Return the [x, y] coordinate for the center point of the cell that contains the specified text.  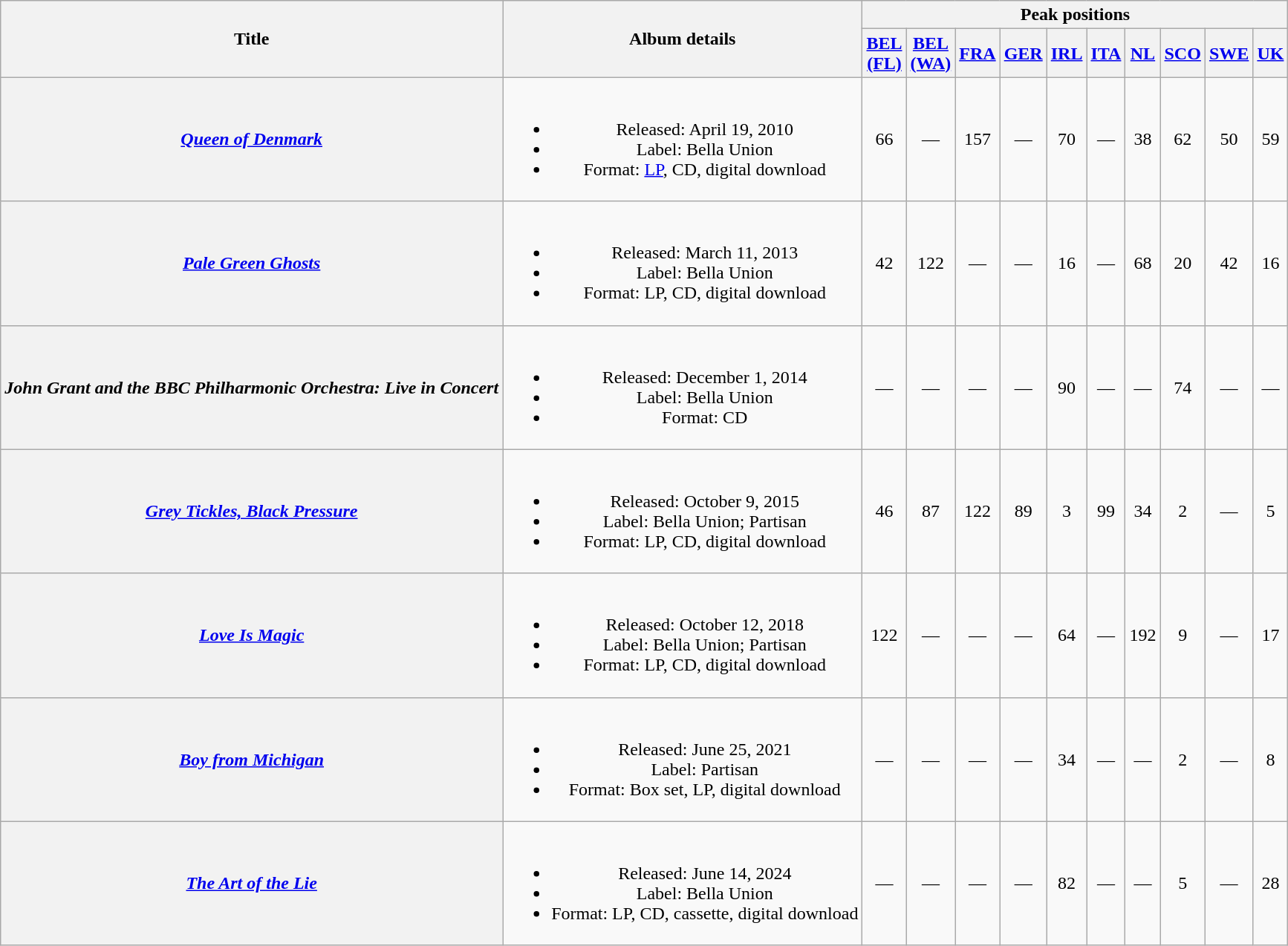
20 [1183, 263]
70 [1067, 140]
157 [978, 140]
28 [1270, 884]
Pale Green Ghosts [252, 263]
3 [1067, 511]
62 [1183, 140]
The Art of the Lie [252, 884]
68 [1142, 263]
SCO [1183, 53]
GER [1024, 53]
99 [1106, 511]
SWE [1229, 53]
NL [1142, 53]
Released: October 9, 2015Label: Bella Union; PartisanFormat: LP, CD, digital download [683, 511]
Grey Tickles, Black Pressure [252, 511]
64 [1067, 636]
Released: October 12, 2018Label: Bella Union; PartisanFormat: LP, CD, digital download [683, 636]
59 [1270, 140]
87 [931, 511]
90 [1067, 388]
UK [1270, 53]
Released: March 11, 2013Label: Bella UnionFormat: LP, CD, digital download [683, 263]
Album details [683, 39]
66 [884, 140]
Queen of Denmark [252, 140]
FRA [978, 53]
50 [1229, 140]
74 [1183, 388]
17 [1270, 636]
ITA [1106, 53]
BEL(FL) [884, 53]
IRL [1067, 53]
Peak positions [1076, 15]
John Grant and the BBC Philharmonic Orchestra: Live in Concert [252, 388]
Love Is Magic [252, 636]
38 [1142, 140]
89 [1024, 511]
Released: June 25, 2021Label: PartisanFormat: Box set, LP, digital download [683, 759]
Released: December 1, 2014Label: Bella UnionFormat: CD [683, 388]
BEL(WA) [931, 53]
82 [1067, 884]
Released: June 14, 2024Label: Bella UnionFormat: LP, CD, cassette, digital download [683, 884]
8 [1270, 759]
192 [1142, 636]
Boy from Michigan [252, 759]
Released: April 19, 2010Label: Bella UnionFormat: LP, CD, digital download [683, 140]
Title [252, 39]
9 [1183, 636]
46 [884, 511]
